For the text-containing cell, return its midpoint in [x, y] coordinate format. 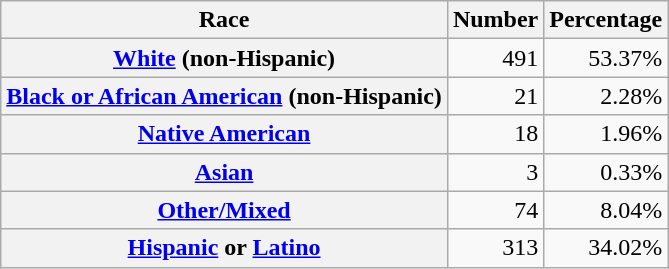
Number [495, 20]
491 [495, 58]
Percentage [606, 20]
1.96% [606, 134]
8.04% [606, 210]
White (non-Hispanic) [224, 58]
Race [224, 20]
0.33% [606, 172]
Asian [224, 172]
Other/Mixed [224, 210]
21 [495, 96]
34.02% [606, 248]
313 [495, 248]
53.37% [606, 58]
18 [495, 134]
Native American [224, 134]
Hispanic or Latino [224, 248]
Black or African American (non-Hispanic) [224, 96]
2.28% [606, 96]
74 [495, 210]
3 [495, 172]
